Provide the (x, y) coordinate of the cell's center where the given text is located.  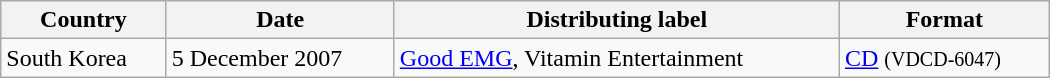
Distributing label (616, 20)
Date (280, 20)
CD (VDCD-6047) (944, 58)
South Korea (84, 58)
Country (84, 20)
Format (944, 20)
5 December 2007 (280, 58)
Good EMG, Vitamin Entertainment (616, 58)
